Pinpoint the cell where the given text exists, returning its [X, Y] midpoint coordinate. 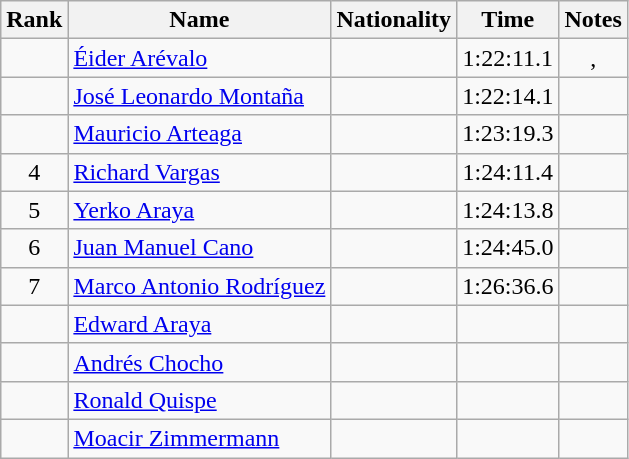
Notes [593, 20]
Marco Antonio Rodríguez [200, 286]
1:22:14.1 [508, 96]
1:24:13.8 [508, 210]
1:22:11.1 [508, 58]
Edward Araya [200, 324]
Mauricio Arteaga [200, 134]
Andrés Chocho [200, 362]
1:26:36.6 [508, 286]
1:24:45.0 [508, 248]
Richard Vargas [200, 172]
Yerko Araya [200, 210]
Éider Arévalo [200, 58]
Nationality [394, 20]
Ronald Quispe [200, 400]
1:24:11.4 [508, 172]
, [593, 58]
5 [34, 210]
José Leonardo Montaña [200, 96]
Name [200, 20]
Time [508, 20]
Juan Manuel Cano [200, 248]
4 [34, 172]
1:23:19.3 [508, 134]
6 [34, 248]
Rank [34, 20]
7 [34, 286]
Moacir Zimmermann [200, 438]
